Capture the cell that displays the provided text and extract its [X, Y] central coordinate. 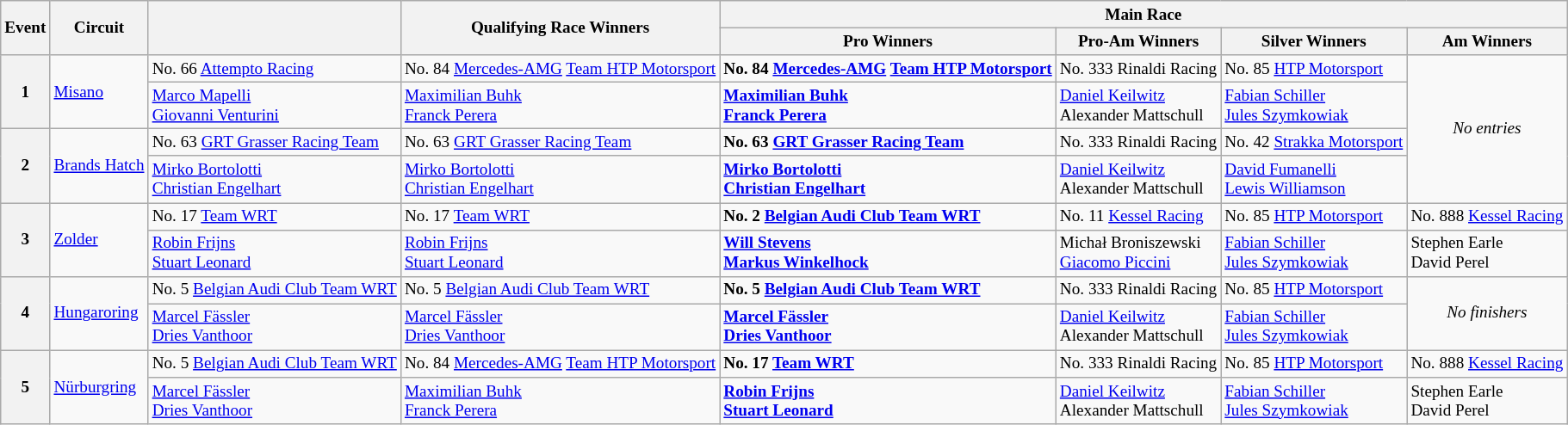
No. 2 Belgian Audi Club Team WRT [889, 216]
No. 42 Strakka Motorsport [1314, 143]
No entries [1487, 129]
Nürburgring [99, 387]
2 [26, 166]
Misano [99, 92]
No finishers [1487, 313]
3 [26, 239]
Circuit [99, 28]
Will Stevens Markus Winkelhock [889, 253]
Brands Hatch [99, 166]
5 [26, 387]
Event [26, 28]
1 [26, 92]
Marco Mapelli Giovanni Venturini [274, 105]
Pro-Am Winners [1138, 41]
Am Winners [1487, 41]
4 [26, 313]
No. 66 Attempto Racing [274, 69]
Qualifying Race Winners [560, 28]
Michał Broniszewski Giacomo Piccini [1138, 253]
David Fumanelli Lewis Williamson [1314, 179]
Zolder [99, 239]
Hungaroring [99, 313]
Main Race [1143, 15]
No. 11 Kessel Racing [1138, 216]
Silver Winners [1314, 41]
Pro Winners [889, 41]
